Return (X, Y) of the center of cell containing provided text 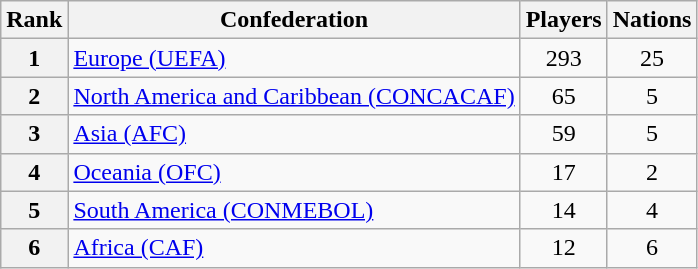
65 (564, 96)
Asia (AFC) (294, 134)
Rank (34, 20)
17 (564, 172)
Nations (652, 20)
Africa (CAF) (294, 248)
Confederation (294, 20)
Players (564, 20)
12 (564, 248)
14 (564, 210)
293 (564, 58)
25 (652, 58)
Europe (UEFA) (294, 58)
North America and Caribbean (CONCACAF) (294, 96)
Oceania (OFC) (294, 172)
1 (34, 58)
South America (CONMEBOL) (294, 210)
3 (34, 134)
59 (564, 134)
